Capture the cell that displays the provided text and extract its (X, Y) central coordinate. 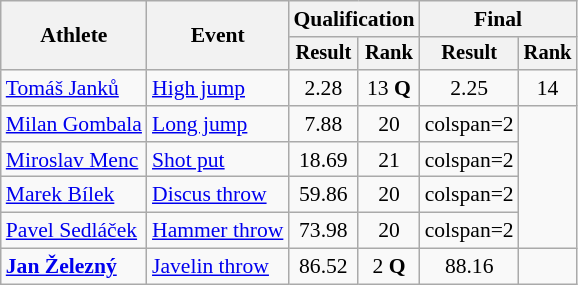
Marek Bílek (74, 195)
73.98 (323, 231)
Qualification (354, 19)
Pavel Sedláček (74, 231)
Final (498, 19)
2 Q (388, 267)
Discus throw (218, 195)
21 (388, 160)
Athlete (74, 36)
Javelin throw (218, 267)
2.25 (470, 88)
13 Q (388, 88)
Tomáš Janků (74, 88)
Miroslav Menc (74, 160)
Event (218, 36)
Milan Gombala (74, 124)
14 (548, 88)
88.16 (470, 267)
7.88 (323, 124)
86.52 (323, 267)
Long jump (218, 124)
Shot put (218, 160)
2.28 (323, 88)
Hammer throw (218, 231)
18.69 (323, 160)
High jump (218, 88)
Jan Železný (74, 267)
59.86 (323, 195)
